Scan for the cell matching the given text and deliver its [x, y] coordinate at center. 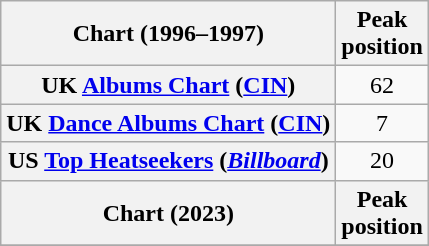
US Top Heatseekers (Billboard) [168, 161]
62 [382, 85]
UK Albums Chart (CIN) [168, 85]
Chart (2023) [168, 212]
Chart (1996–1997) [168, 34]
20 [382, 161]
UK Dance Albums Chart (CIN) [168, 123]
7 [382, 123]
